Locate the cell with the specified text and output its [X, Y] center coordinate. 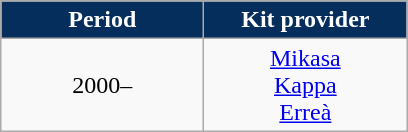
2000– [102, 85]
MikasaKappaErreà [306, 85]
Kit provider [306, 20]
Period [102, 20]
